Locate the cell with the specified text and output its [X, Y] center coordinate. 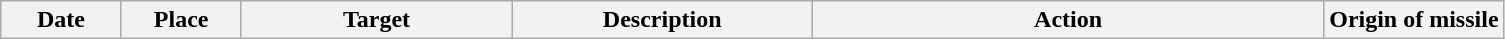
Description [662, 20]
Target [376, 20]
Origin of missile [1414, 20]
Action [1068, 20]
Date [61, 20]
Place [181, 20]
